Pinpoint the cell where the given text exists, returning its (x, y) midpoint coordinate. 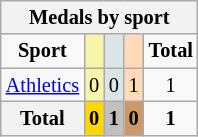
Sport (42, 51)
Medals by sport (100, 17)
Athletics (42, 85)
